Find where the given text appears and provide that cell's center as (X, Y) coordinate. 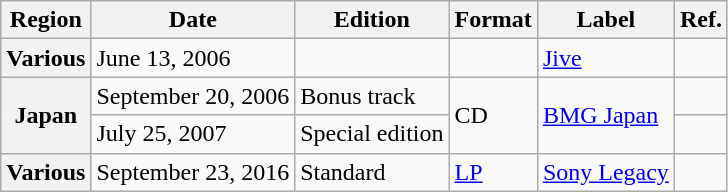
September 23, 2016 (193, 172)
September 20, 2006 (193, 96)
LP (493, 172)
Date (193, 20)
Region (46, 20)
Bonus track (372, 96)
Ref. (700, 20)
Special edition (372, 134)
Edition (372, 20)
June 13, 2006 (193, 58)
Format (493, 20)
BMG Japan (606, 115)
Sony Legacy (606, 172)
Japan (46, 115)
Label (606, 20)
July 25, 2007 (193, 134)
Standard (372, 172)
CD (493, 115)
Jive (606, 58)
